Return (X, Y) of the center of cell containing provided text 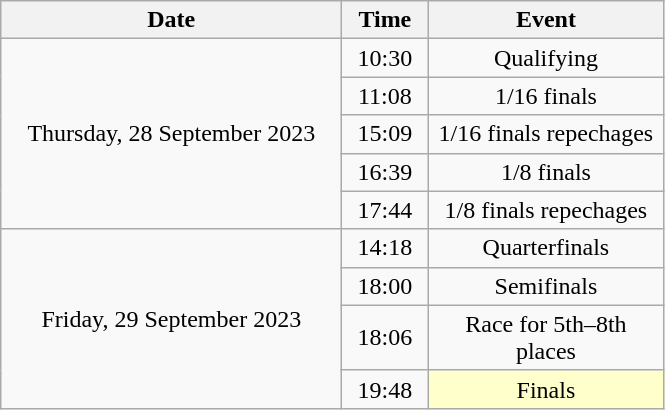
18:06 (385, 338)
17:44 (385, 210)
1/8 finals (546, 172)
Race for 5th–8th places (546, 338)
15:09 (385, 134)
Date (172, 20)
Semifinals (546, 286)
16:39 (385, 172)
1/16 finals repechages (546, 134)
Event (546, 20)
14:18 (385, 248)
19:48 (385, 389)
10:30 (385, 58)
Friday, 29 September 2023 (172, 318)
18:00 (385, 286)
Qualifying (546, 58)
Finals (546, 389)
1/16 finals (546, 96)
Quarterfinals (546, 248)
Thursday, 28 September 2023 (172, 134)
1/8 finals repechages (546, 210)
Time (385, 20)
11:08 (385, 96)
